For the text-containing cell, return its midpoint in [x, y] coordinate format. 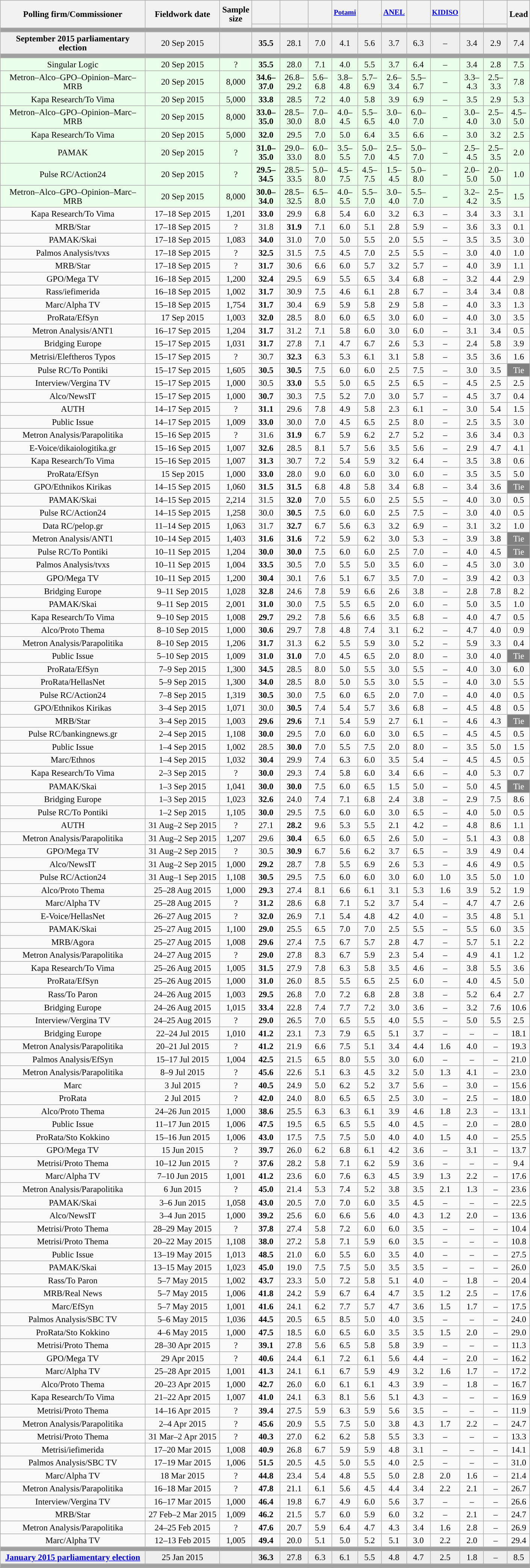
41.0 [266, 1397]
24–25 Feb 2015 [182, 1527]
49.4 [266, 1541]
3–6 Jun 2015 [182, 1203]
38.6 [266, 1112]
5–9 Sep 2015 [182, 682]
26.6 [519, 1502]
10.6 [519, 1007]
24–27 Aug 2015 [182, 955]
42.0 [266, 1098]
6.0–7.0 [419, 117]
31.1 [266, 409]
10.4 [519, 1228]
6 Jun 2015 [182, 1190]
21–22 Apr 2015 [182, 1397]
ProRata/HellasNet [73, 682]
Marc/EfSyn [73, 1306]
17–20 Mar 2015 [182, 1449]
19.5 [294, 1124]
9.4 [519, 1163]
28.7 [294, 864]
1,058 [236, 1203]
37.8 [266, 1228]
22–24 Jul 2015 [182, 1033]
48.5 [266, 1254]
27.0 [294, 1436]
39.7 [266, 1151]
1,036 [236, 1320]
24.6 [294, 591]
16.7 [519, 1385]
3.2–4.2 [472, 196]
39.2 [266, 1215]
43.7 [266, 1281]
11.9 [519, 1411]
Sample size [236, 14]
46.4 [266, 1502]
26–27 Aug 2015 [182, 916]
25.6 [294, 1215]
12–13 Feb 2015 [182, 1541]
30.3 [294, 396]
4.0–5.5 [345, 196]
15–16 Jun 2015 [182, 1137]
7.0–8.0 [320, 117]
2–4 Sep 2015 [182, 734]
5.7–6.9 [370, 82]
17 Sep 2015 [182, 318]
31.8 [266, 227]
Marc/Ethnos [73, 760]
1,100 [236, 930]
25 Jan 2015 [182, 1557]
27.1 [266, 825]
21.1 [294, 1488]
Potami [345, 12]
1,071 [236, 708]
29.5–34.5 [266, 174]
September 2015 parliamentary election [73, 43]
10–14 Sep 2015 [182, 539]
1,063 [236, 526]
41.3 [266, 1372]
42.5 [266, 1060]
1,403 [236, 539]
15.6 [519, 1085]
32.7 [294, 526]
16–17 Sep 2015 [182, 331]
28–30 Apr 2015 [182, 1345]
31 Aug–1 Sep 2015 [182, 877]
32.8 [266, 591]
5.6–6.8 [320, 82]
4.0–4.5 [345, 117]
51.5 [266, 1463]
7.9 [345, 1033]
5.5–6.7 [419, 82]
Data RC/pelop.gr [73, 526]
11.3 [519, 1345]
1.5–4.5 [394, 174]
ProRata [73, 1098]
26.8–29.2 [294, 82]
Rass/iefimerida [73, 292]
40.3 [266, 1436]
33.5 [266, 565]
24–26 Jun 2015 [182, 1112]
31 Mar–2 Apr 2015 [182, 1436]
1,605 [236, 370]
10.8 [519, 1242]
34.5 [266, 669]
8.3 [320, 955]
7.3 [320, 1033]
32.4 [266, 279]
1,207 [236, 839]
Palmos Analysis/EfSyn [73, 1060]
Polling firm/Commissioner [73, 14]
28.1 [294, 43]
3.5–5.5 [345, 152]
30.1 [294, 578]
19.0 [294, 1267]
13–15 May 2015 [182, 1267]
1,060 [236, 487]
9.6 [320, 825]
1,206 [236, 643]
1.9 [519, 890]
40.6 [266, 1358]
16–18 Mar 2015 [182, 1488]
1,010 [236, 1033]
1,258 [236, 513]
28–29 May 2015 [182, 1228]
19.8 [294, 1502]
6.5–8.0 [320, 196]
47.6 [266, 1527]
22.5 [519, 1203]
21.9 [294, 1046]
16.2 [519, 1358]
24.2 [294, 1294]
8.2 [519, 591]
28.5–33.5 [294, 174]
2.6–3.4 [394, 82]
28.5–32.5 [294, 196]
3.8–4.8 [345, 82]
27.9 [294, 969]
28.5–30.0 [294, 117]
1,319 [236, 695]
9.0 [320, 474]
1,028 [236, 591]
PAMAK [73, 152]
29 Apr 2015 [182, 1358]
2.5–3.0 [495, 117]
26.5 [294, 1021]
20–23 Apr 2015 [182, 1385]
38.0 [266, 1242]
11–14 Sep 2015 [182, 526]
29.0–33.0 [294, 152]
6.0–8.0 [320, 152]
18 Mar 2015 [182, 1475]
46.2 [266, 1515]
15–17 Jul 2015 [182, 1060]
13.7 [519, 1151]
20–22 May 2015 [182, 1242]
Marc [73, 1085]
18.0 [519, 1098]
MRB/Agora [73, 942]
4.5–5.0 [519, 117]
January 2015 parliamentary election [73, 1557]
27.2 [294, 1242]
25–28 Apr 2015 [182, 1372]
14–16 Apr 2015 [182, 1411]
0.6 [519, 461]
13–19 May 2015 [182, 1254]
1,041 [236, 786]
20.9 [294, 1424]
32.3 [294, 357]
1–2 Sep 2015 [182, 812]
44.8 [266, 1475]
44.5 [266, 1320]
Metrisi/Eleftheros Typos [73, 357]
MRB/Real News [73, 1294]
23.3 [294, 1281]
27 Feb–2 Mar 2015 [182, 1515]
30.0–34.0 [266, 196]
19.3 [519, 1046]
20.0 [294, 1541]
36.3 [266, 1557]
20.7 [294, 1527]
9–10 Sep 2015 [182, 617]
28.6 [294, 903]
2–3 Sep 2015 [182, 773]
3 Jul 2015 [182, 1085]
13.6 [519, 1215]
18.1 [519, 1033]
26.7 [519, 1488]
2–4 Apr 2015 [182, 1424]
5–10 Sep 2015 [182, 656]
23.4 [294, 1475]
10–12 Jun 2015 [182, 1163]
39.4 [266, 1411]
Lead [519, 14]
40.9 [266, 1449]
47.8 [266, 1488]
15–18 Sep 2015 [182, 305]
13.1 [519, 1112]
16.9 [519, 1397]
3.3–4.3 [472, 82]
24.9 [294, 1085]
1,083 [236, 240]
1,105 [236, 812]
13.3 [519, 1436]
0.9 [519, 630]
Fieldwork date [182, 14]
33.0–35.0 [266, 117]
18.5 [294, 1333]
KIDISO [445, 12]
23.1 [294, 1033]
15 Jun 2015 [182, 1151]
1,754 [236, 305]
1,201 [236, 214]
23.0 [519, 1072]
22.8 [294, 1007]
Singular Logic [73, 65]
41.8 [266, 1294]
40.5 [266, 1085]
2.5–3.3 [495, 82]
8–9 Jul 2015 [182, 1072]
1,031 [236, 344]
4–6 May 2015 [182, 1333]
33.8 [266, 100]
24.4 [294, 1358]
2,214 [236, 500]
3–4 Jun 2015 [182, 1215]
31.0–35.0 [266, 152]
0.7 [519, 773]
Pulse RC/bankingnews.gr [73, 734]
5–6 May 2015 [182, 1320]
0.1 [519, 227]
17.2 [519, 1372]
20.4 [519, 1281]
39.1 [266, 1345]
37.6 [266, 1163]
Metrisi/iefimerida [73, 1449]
1,032 [236, 760]
2 Jul 2015 [182, 1098]
15 Sep 2015 [182, 474]
16–17 Mar 2015 [182, 1502]
33.4 [266, 1007]
24–25 Aug 2015 [182, 1021]
29.4 [519, 1541]
5.5–6.5 [370, 117]
ANEL [394, 12]
14.1 [519, 1449]
22.6 [294, 1072]
34.6–37.0 [266, 82]
E-Voice/HellasNet [73, 916]
17–19 Mar 2015 [182, 1463]
1,015 [236, 1007]
2,001 [236, 604]
1,013 [236, 1254]
42.7 [266, 1385]
11–17 Jun 2015 [182, 1124]
E-Voice/dikaiologitika.gr [73, 448]
20–21 Jul 2015 [182, 1046]
7–10 Jun 2015 [182, 1176]
32.5 [266, 253]
7–8 Sep 2015 [182, 695]
41.6 [266, 1306]
7–9 Sep 2015 [182, 669]
